Capture the cell that displays the provided text and extract its (X, Y) central coordinate. 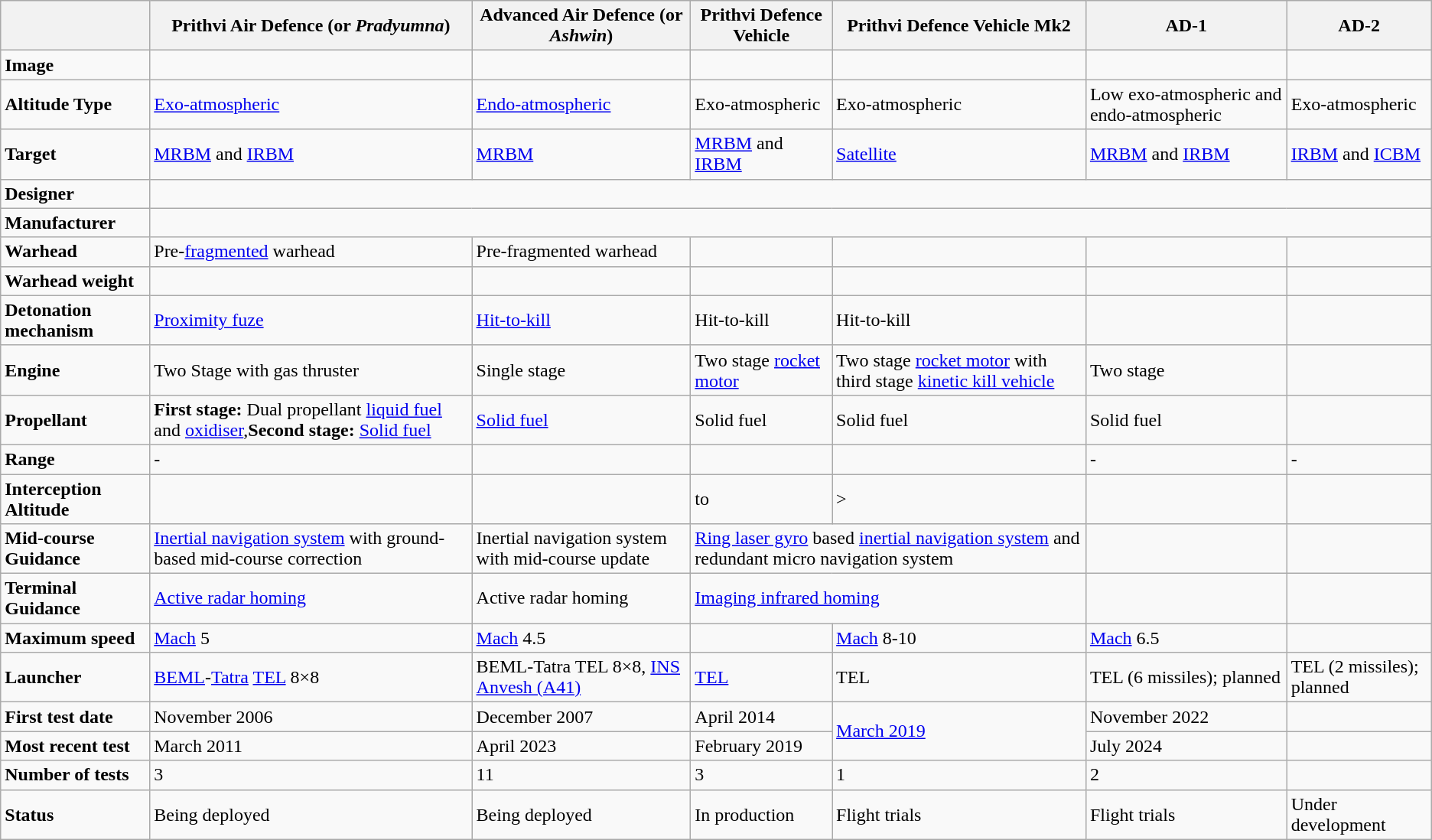
April 2023 (581, 746)
IRBM and ICBM (1359, 155)
Inertial navigation system with ground-based mid-course correction (311, 549)
Prithvi Air Defence (or Pradyumna) (311, 26)
Under development (1359, 814)
First stage: Dual propellant liquid fuel and oxidiser,Second stage: Solid fuel (311, 419)
July 2024 (1186, 746)
11 (581, 775)
March 2011 (311, 746)
TEL (6 missiles); planned (1186, 678)
Mach 8-10 (959, 638)
In production (762, 814)
Endo-atmospheric (581, 104)
Inertial navigation system with mid-course update (581, 549)
Ring laser gyro based inertial navigation system and redundant micro navigation system (889, 549)
TEL (2 missiles); planned (1359, 678)
Prithvi Defence Vehicle (762, 26)
Two Stage with gas thruster (311, 370)
Image (75, 65)
Detonation mechanism (75, 320)
Low exo-atmospheric and endo-atmospheric (1186, 104)
Designer (75, 194)
> (959, 499)
AD-1 (1186, 26)
Target (75, 155)
Interception Altitude (75, 499)
Status (75, 814)
November 2022 (1186, 717)
Two stage rocket motor with third stage kinetic kill vehicle (959, 370)
Mid-course Guidance (75, 549)
First test date (75, 717)
Prithvi Defence Vehicle Mk2 (959, 26)
Proximity fuze (311, 320)
to (762, 499)
December 2007 (581, 717)
BEML-Tatra TEL 8×8 (311, 678)
Launcher (75, 678)
Warhead weight (75, 281)
MRBM (581, 155)
BEML-Tatra TEL 8×8, INS Anvesh (A41) (581, 678)
Most recent test (75, 746)
Mach 4.5 (581, 638)
Imaging infrared homing (889, 598)
Manufacturer (75, 223)
Altitude Type (75, 104)
March 2019 (959, 731)
February 2019 (762, 746)
April 2014 (762, 717)
Single stage (581, 370)
Mach 5 (311, 638)
Satellite (959, 155)
Maximum speed (75, 638)
Propellant (75, 419)
Engine (75, 370)
Advanced Air Defence (or Ashwin) (581, 26)
Two stage (1186, 370)
Terminal Guidance (75, 598)
AD-2 (1359, 26)
November 2006 (311, 717)
Warhead (75, 252)
Mach 6.5 (1186, 638)
1 (959, 775)
2 (1186, 775)
Number of tests (75, 775)
Two stage rocket motor (762, 370)
Range (75, 459)
